From the cell containing the given text, extract its center point as [X, Y] coordinate. 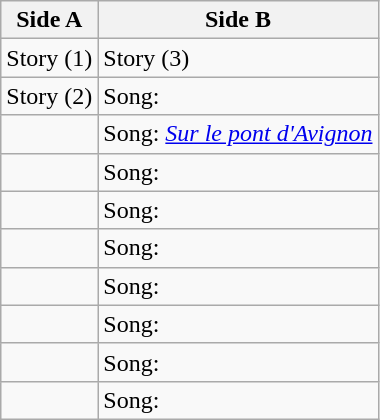
Side B [238, 20]
Story (1) [50, 58]
Story (3) [238, 58]
Song: Sur le pont d'Avignon [238, 134]
Story (2) [50, 96]
Side A [50, 20]
